Provide the [x, y] coordinate of the cell's center where the given text is located.  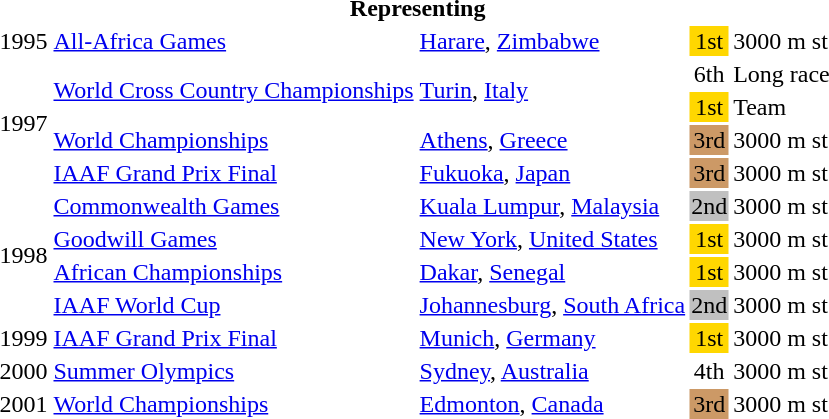
African Championships [234, 272]
Turin, Italy [552, 90]
New York, United States [552, 239]
Kuala Lumpur, Malaysia [552, 206]
4th [710, 371]
Commonwealth Games [234, 206]
Summer Olympics [234, 371]
Edmonton, Canada [552, 404]
6th [710, 74]
Dakar, Senegal [552, 272]
IAAF World Cup [234, 305]
Fukuoka, Japan [552, 173]
Athens, Greece [552, 140]
Goodwill Games [234, 239]
Munich, Germany [552, 338]
Johannesburg, South Africa [552, 305]
Harare, Zimbabwe [552, 41]
World Cross Country Championships [234, 90]
Sydney, Australia [552, 371]
All-Africa Games [234, 41]
